Extract the (X, Y) coordinate from the center of the cell holding the provided text.  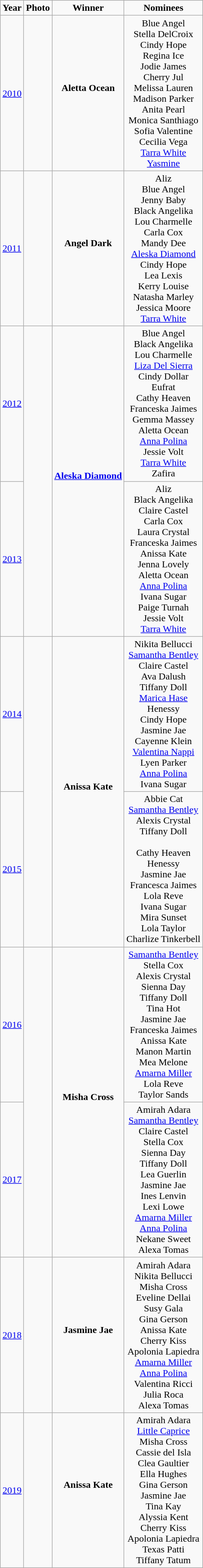
2018 (12, 1335)
2015 (12, 869)
Angel Dark (88, 248)
2013 (12, 559)
2011 (12, 248)
2010 (12, 93)
Nominees (163, 8)
Aleska Diamond (88, 481)
Year (12, 8)
2019 (12, 1490)
Winner (88, 8)
2014 (12, 714)
Aletta Ocean (88, 93)
2016 (12, 1025)
2017 (12, 1179)
Photo (38, 8)
2012 (12, 404)
Jasmine Jae (88, 1335)
Misha Cross (88, 1102)
